Return the [x, y] coordinate for the center point of the cell that contains the specified text.  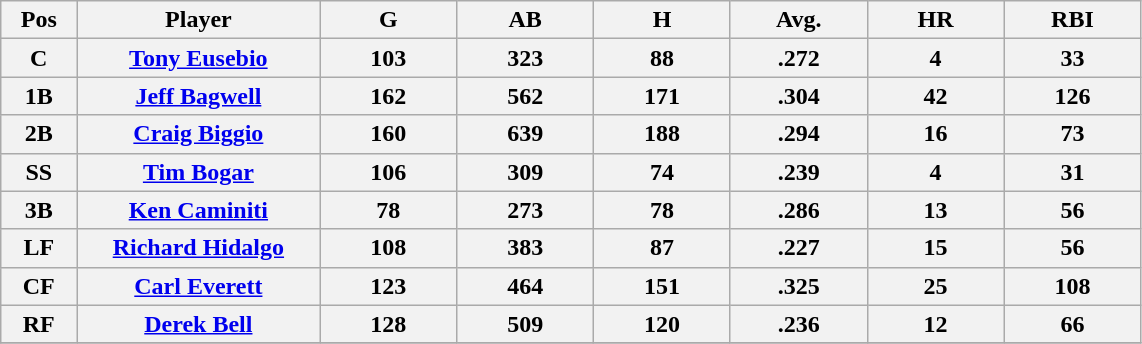
639 [526, 134]
Derek Bell [198, 324]
73 [1072, 134]
120 [662, 324]
42 [936, 96]
Craig Biggio [198, 134]
.286 [798, 210]
16 [936, 134]
323 [526, 58]
.239 [798, 172]
188 [662, 134]
509 [526, 324]
128 [388, 324]
.325 [798, 286]
Carl Everett [198, 286]
AB [526, 20]
171 [662, 96]
Pos [39, 20]
15 [936, 248]
13 [936, 210]
Richard Hidalgo [198, 248]
.227 [798, 248]
CF [39, 286]
G [388, 20]
106 [388, 172]
Tim Bogar [198, 172]
2B [39, 134]
160 [388, 134]
1B [39, 96]
31 [1072, 172]
3B [39, 210]
162 [388, 96]
66 [1072, 324]
Jeff Bagwell [198, 96]
SS [39, 172]
RBI [1072, 20]
.304 [798, 96]
Player [198, 20]
88 [662, 58]
126 [1072, 96]
123 [388, 286]
.272 [798, 58]
103 [388, 58]
33 [1072, 58]
LF [39, 248]
562 [526, 96]
25 [936, 286]
309 [526, 172]
Tony Eusebio [198, 58]
87 [662, 248]
151 [662, 286]
H [662, 20]
.236 [798, 324]
273 [526, 210]
.294 [798, 134]
C [39, 58]
383 [526, 248]
RF [39, 324]
12 [936, 324]
464 [526, 286]
74 [662, 172]
Avg. [798, 20]
Ken Caminiti [198, 210]
HR [936, 20]
